Extract the [X, Y] coordinate from the center of the cell holding the provided text.  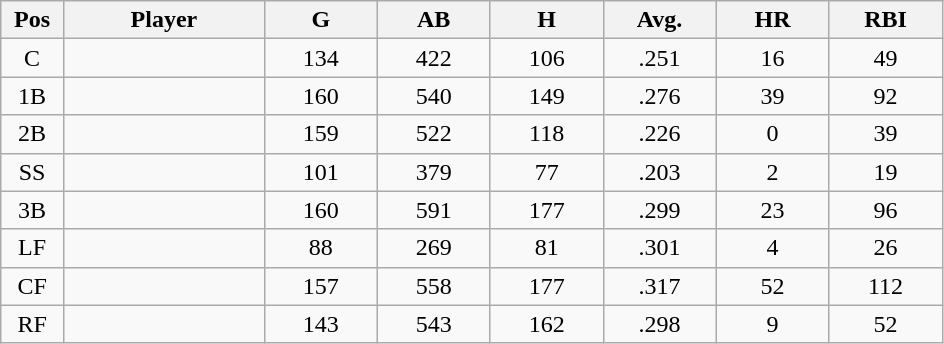
0 [772, 134]
162 [546, 324]
2 [772, 172]
23 [772, 210]
379 [434, 172]
G [320, 20]
77 [546, 172]
149 [546, 96]
.299 [660, 210]
RBI [886, 20]
Avg. [660, 20]
26 [886, 248]
.298 [660, 324]
16 [772, 58]
HR [772, 20]
.226 [660, 134]
.203 [660, 172]
19 [886, 172]
.276 [660, 96]
522 [434, 134]
106 [546, 58]
88 [320, 248]
159 [320, 134]
49 [886, 58]
4 [772, 248]
LF [32, 248]
3B [32, 210]
118 [546, 134]
.301 [660, 248]
.251 [660, 58]
RF [32, 324]
143 [320, 324]
C [32, 58]
Pos [32, 20]
Player [164, 20]
112 [886, 286]
134 [320, 58]
9 [772, 324]
CF [32, 286]
422 [434, 58]
2B [32, 134]
540 [434, 96]
SS [32, 172]
H [546, 20]
92 [886, 96]
543 [434, 324]
101 [320, 172]
591 [434, 210]
269 [434, 248]
558 [434, 286]
AB [434, 20]
157 [320, 286]
.317 [660, 286]
1B [32, 96]
96 [886, 210]
81 [546, 248]
